Determine the [x, y] coordinate at the center of the cell enclosing the given text.  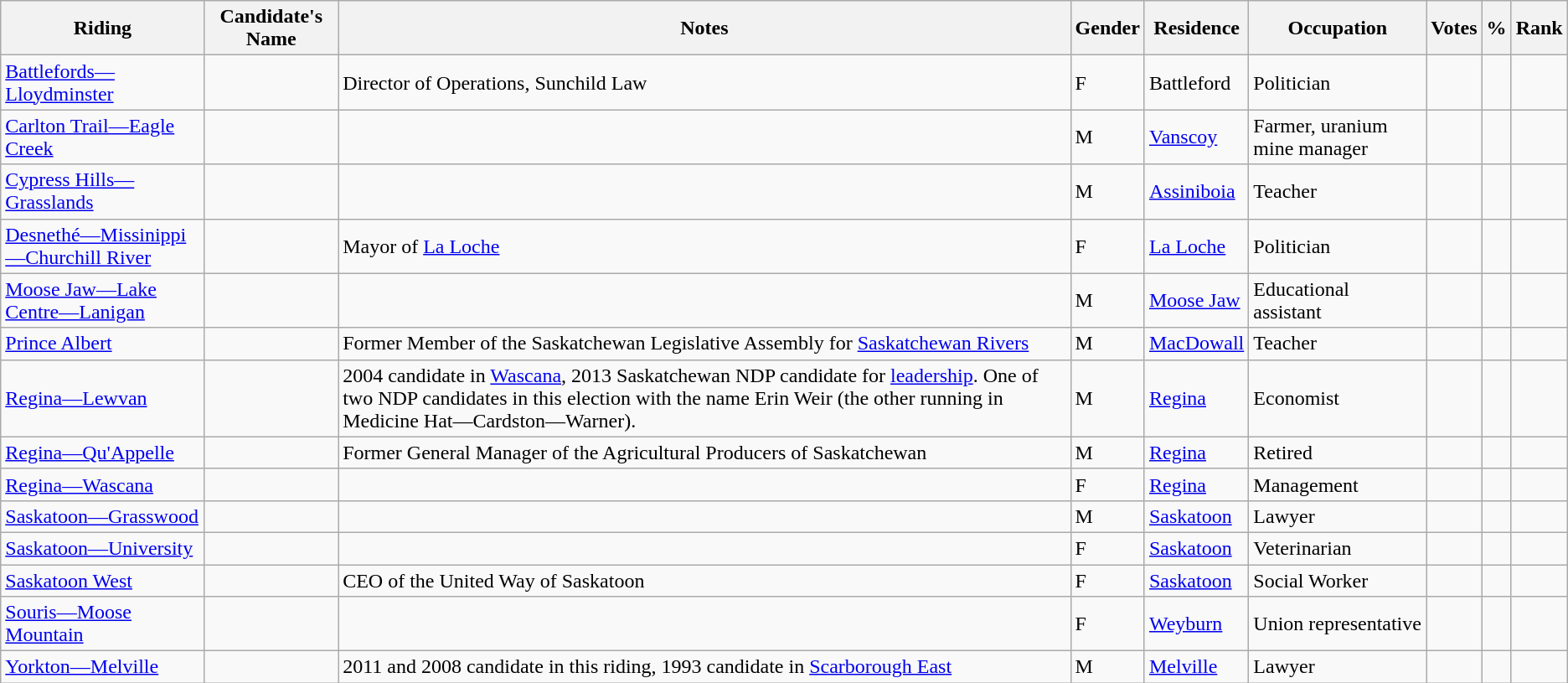
Farmer, uranium mine manager [1338, 137]
Regina—Wascana [102, 484]
Yorkton—Melville [102, 667]
Assiniboia [1196, 191]
Social Worker [1338, 581]
Director of Operations, Sunchild Law [704, 82]
Union representative [1338, 623]
Former Member of the Saskatchewan Legislative Assembly for Saskatchewan Rivers [704, 344]
Regina—Qu'Appelle [102, 453]
MacDowall [1196, 344]
Occupation [1338, 28]
CEO of the United Way of Saskatoon [704, 581]
Gender [1107, 28]
Melville [1196, 667]
Vanscoy [1196, 137]
Desnethé—Missinippi—Churchill River [102, 246]
Residence [1196, 28]
Saskatoon West [102, 581]
Weyburn [1196, 623]
% [1496, 28]
Regina—Lewvan [102, 398]
Rank [1540, 28]
Economist [1338, 398]
Battleford [1196, 82]
Carlton Trail—Eagle Creek [102, 137]
Battlefords—Lloydminster [102, 82]
Veterinarian [1338, 548]
La Loche [1196, 246]
Candidate's Name [271, 28]
Prince Albert [102, 344]
Saskatoon—University [102, 548]
Souris—Moose Mountain [102, 623]
2011 and 2008 candidate in this riding, 1993 candidate in Scarborough East [704, 667]
Votes [1454, 28]
Moose Jaw—Lake Centre—Lanigan [102, 300]
Cypress Hills—Grasslands [102, 191]
Mayor of La Loche [704, 246]
Educational assistant [1338, 300]
Management [1338, 484]
Former General Manager of the Agricultural Producers of Saskatchewan [704, 453]
Riding [102, 28]
Notes [704, 28]
Moose Jaw [1196, 300]
Saskatoon—Grasswood [102, 516]
Retired [1338, 453]
